From the cell containing the given text, extract its center point as (X, Y) coordinate. 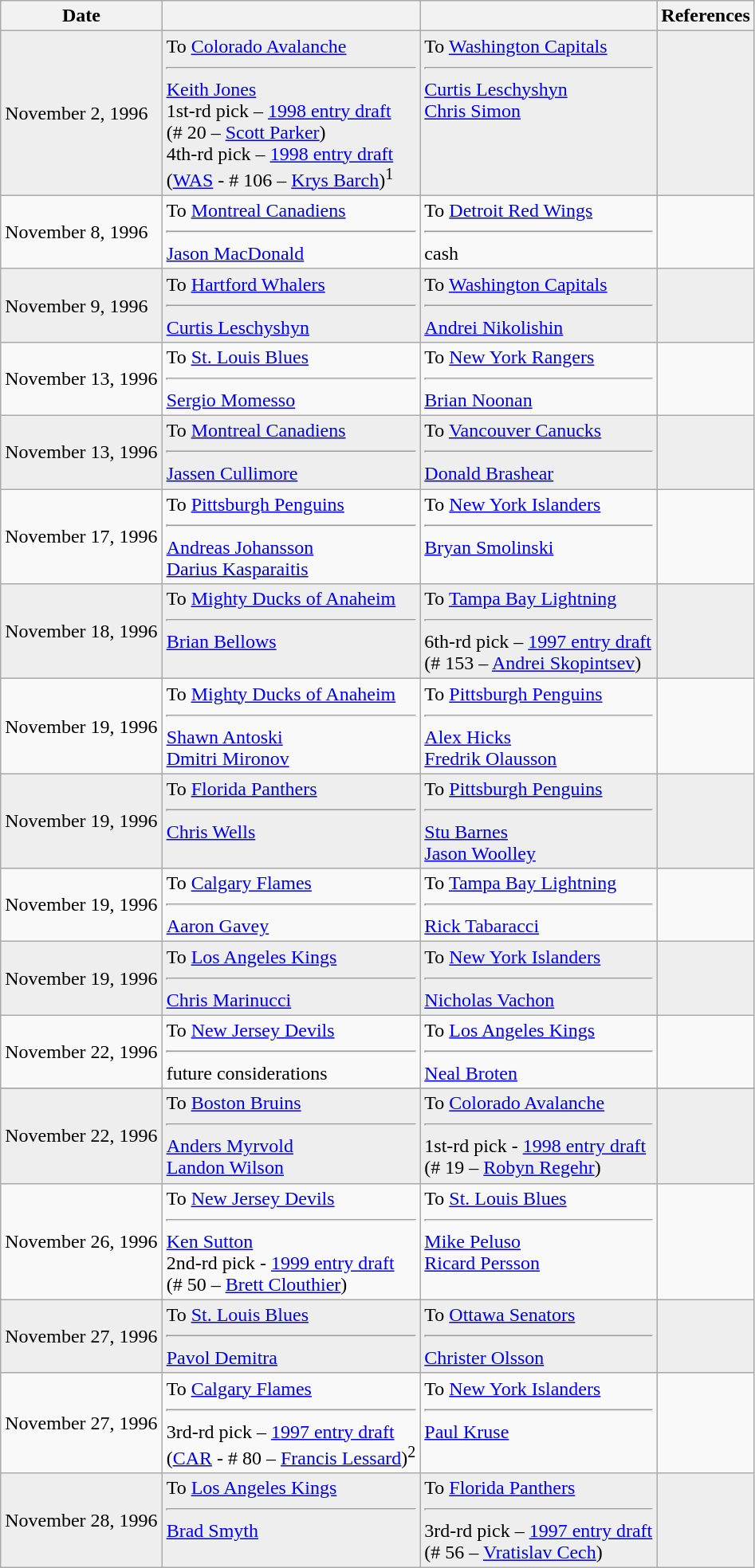
To Pittsburgh PenguinsAndreas JohanssonDarius Kasparaitis (291, 537)
To St. Louis BluesMike PelusoRicard Persson (539, 1241)
To Detroit Red Wingscash (539, 232)
To St. Louis BluesPavol Demitra (291, 1336)
To Florida PanthersChris Wells (291, 821)
November 26, 1996 (81, 1241)
To Washington CapitalsAndrei Nikolishin (539, 305)
To St. Louis BluesSergio Momesso (291, 378)
To Montreal CanadiensJassen Cullimore (291, 453)
To Florida Panthers3rd-rd pick – 1997 entry draft(# 56 – Vratislav Cech) (539, 1520)
November 8, 1996 (81, 232)
To Mighty Ducks of AnaheimBrian Bellows (291, 631)
To New Jersey DevilsKen Sutton2nd-rd pick - 1999 entry draft(# 50 – Brett Clouthier) (291, 1241)
To Calgary FlamesAaron Gavey (291, 905)
To Tampa Bay Lightning6th-rd pick – 1997 entry draft(# 153 – Andrei Skopintsev) (539, 631)
To Boston BruinsAnders MyrvoldLandon Wilson (291, 1136)
To Tampa Bay LightningRick Tabaracci (539, 905)
November 2, 1996 (81, 113)
To Calgary Flames3rd-rd pick – 1997 entry draft(CAR - # 80 – Francis Lessard)2 (291, 1423)
To Montreal CanadiensJason MacDonald (291, 232)
To Hartford WhalersCurtis Leschyshyn (291, 305)
To New York IslandersBryan Smolinski (539, 537)
To New York IslandersNicholas Vachon (539, 978)
To Pittsburgh PenguinsAlex HicksFredrik Olausson (539, 727)
To Vancouver CanucksDonald Brashear (539, 453)
To New Jersey Devilsfuture considerations (291, 1052)
To New York IslandersPaul Kruse (539, 1423)
November 17, 1996 (81, 537)
To Washington CapitalsCurtis LeschyshynChris Simon (539, 113)
To Colorado Avalanche1st-rd pick - 1998 entry draft(# 19 – Robyn Regehr) (539, 1136)
To Los Angeles KingsNeal Broten (539, 1052)
To Ottawa SenatorsChrister Olsson (539, 1336)
References (706, 16)
To Colorado AvalancheKeith Jones1st-rd pick – 1998 entry draft(# 20 – Scott Parker)4th-rd pick – 1998 entry draft(WAS - # 106 – Krys Barch)1 (291, 113)
To Mighty Ducks of AnaheimShawn AntoskiDmitri Mironov (291, 727)
November 18, 1996 (81, 631)
To Los Angeles KingsChris Marinucci (291, 978)
To Pittsburgh PenguinsStu BarnesJason Woolley (539, 821)
Date (81, 16)
To Los Angeles KingsBrad Smyth (291, 1520)
To New York RangersBrian Noonan (539, 378)
November 28, 1996 (81, 1520)
November 9, 1996 (81, 305)
